Identify which cell holds the provided text, then report its [X, Y] central coordinate. 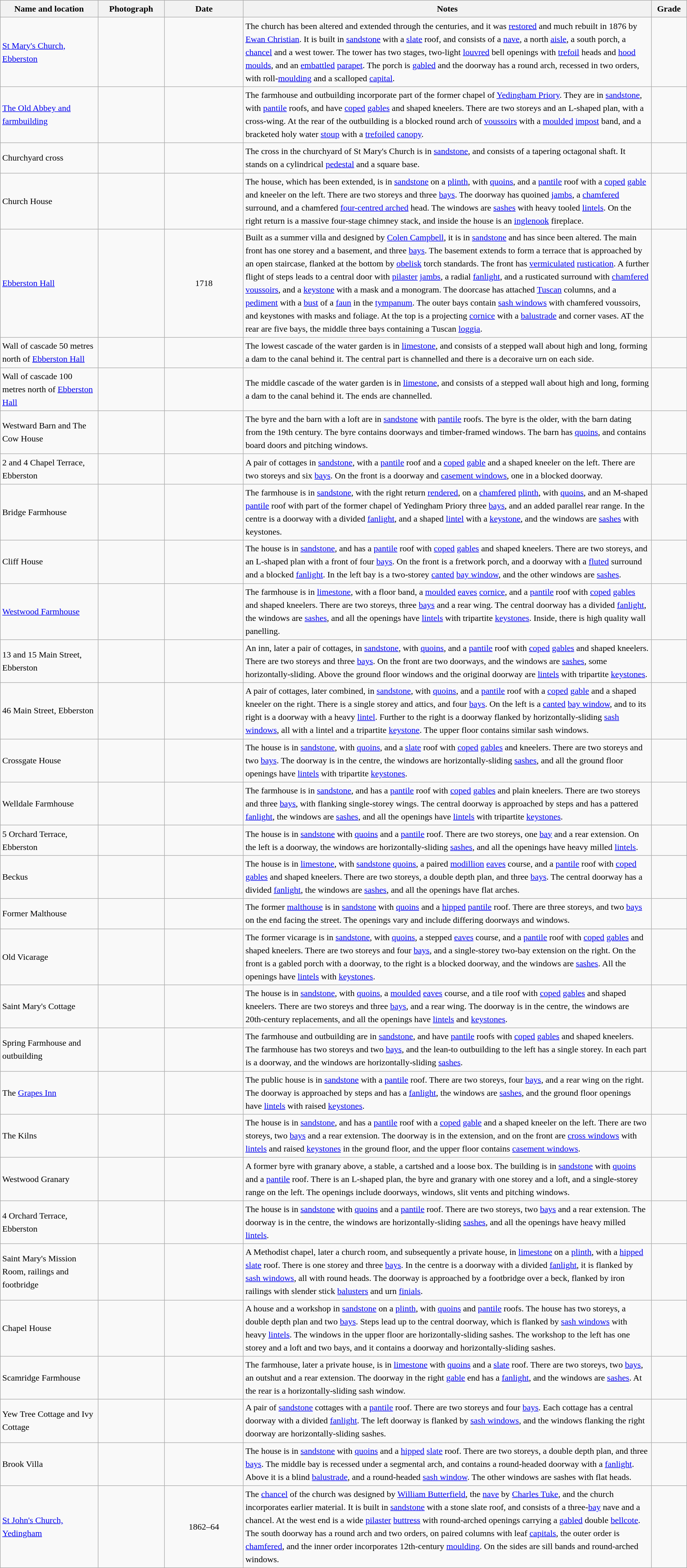
Westward Barn and The Cow House [49, 432]
1718 [204, 283]
Former Malthouse [49, 913]
Photograph [131, 9]
Saint Mary's Cottage [49, 1006]
1862–64 [204, 1527]
4 Orchard Terrace, Ebberston [49, 1222]
5 Orchard Terrace, Ebberston [49, 840]
Beckus [49, 877]
The Old Abbey and farmbuilding [49, 115]
St Mary's Church, Ebberston [49, 52]
Wall of cascade 100 metres north of Ebberston Hall [49, 389]
Notes [447, 9]
2 and 4 Chapel Terrace, Ebberston [49, 469]
13 and 15 Main Street, Ebberston [49, 661]
Crossgate House [49, 760]
Old Vicarage [49, 957]
Welldale Farmhouse [49, 804]
Brook Villa [49, 1464]
Grade [669, 9]
Cliff House [49, 562]
The Grapes Inn [49, 1092]
Date [204, 9]
46 Main Street, Ebberston [49, 711]
The Kilns [49, 1136]
Name and location [49, 9]
Church House [49, 201]
Spring Farmhouse and outbuilding [49, 1050]
Saint Mary's Mission Room, railings and footbridge [49, 1272]
Yew Tree Cottage and Ivy Cottage [49, 1421]
St John's Church, Yedingham [49, 1527]
Churchyard cross [49, 158]
Westwood Farmhouse [49, 612]
Wall of cascade 50 metres north of Ebberston Hall [49, 352]
Ebberston Hall [49, 283]
Bridge Farmhouse [49, 512]
Scamridge Farmhouse [49, 1378]
Westwood Granary [49, 1179]
Chapel House [49, 1328]
